Extract the [x, y] coordinate from the center of the cell holding the provided text.  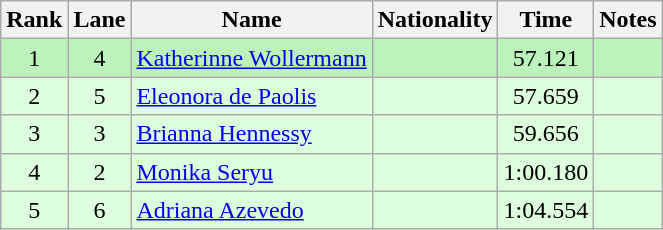
Katherinne Wollermann [252, 58]
Eleonora de Paolis [252, 96]
Monika Seryu [252, 172]
57.659 [546, 96]
Notes [628, 20]
Lane [100, 20]
Adriana Azevedo [252, 210]
57.121 [546, 58]
Name [252, 20]
Brianna Hennessy [252, 134]
6 [100, 210]
1:04.554 [546, 210]
Nationality [435, 20]
Rank [34, 20]
Time [546, 20]
59.656 [546, 134]
1 [34, 58]
1:00.180 [546, 172]
